Search for the cell housing the specified text and yield its [x, y] center coordinate. 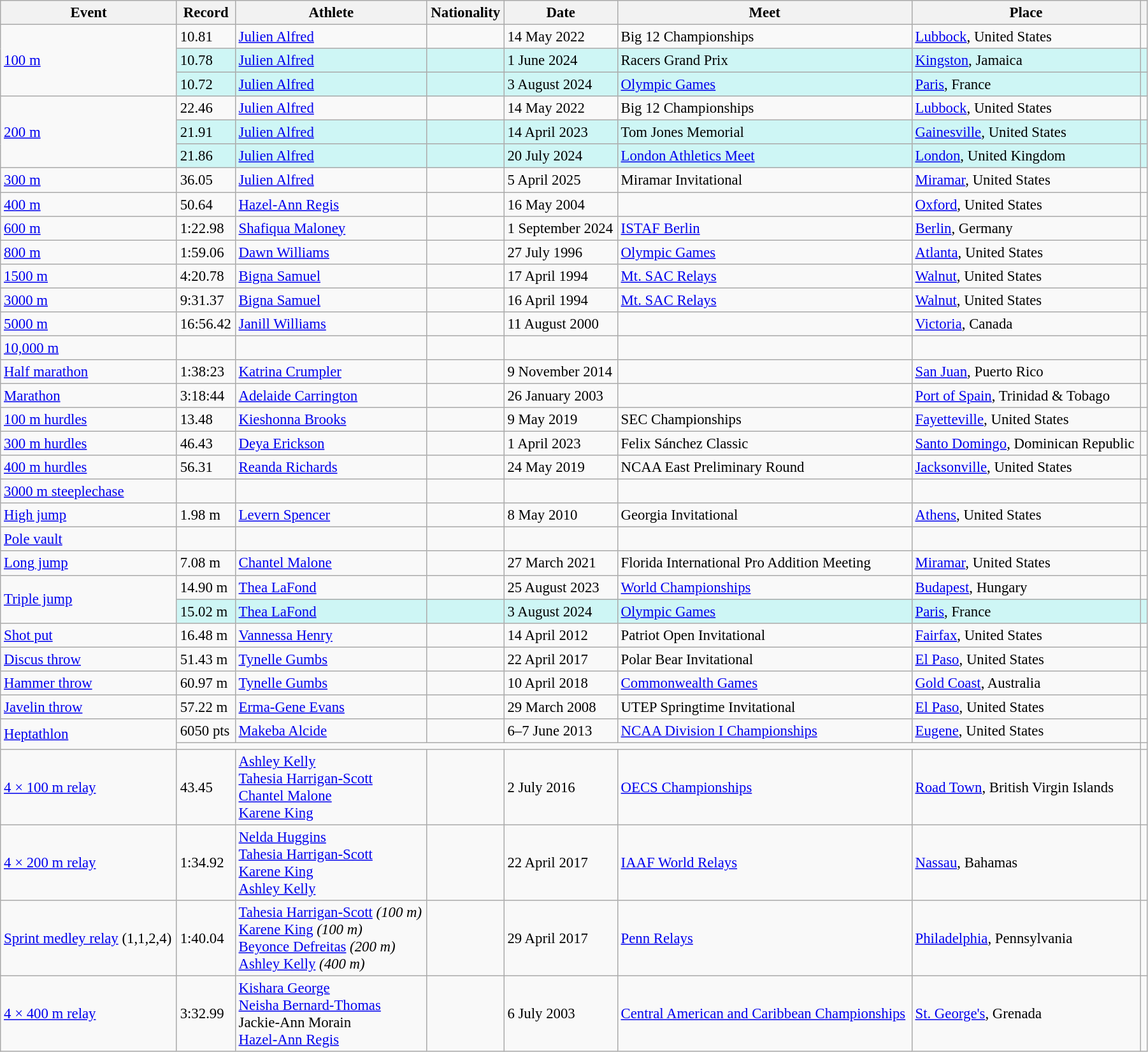
17 April 1994 [561, 276]
Marathon [89, 395]
Oxford, United States [1026, 204]
2 July 2016 [561, 787]
6 July 2003 [561, 1014]
11 August 2000 [561, 324]
15.02 m [206, 611]
1 April 2023 [561, 444]
26 January 2003 [561, 395]
Vannessa Henry [331, 635]
Adelaide Carrington [331, 395]
Fayetteville, United States [1026, 420]
ISTAF Berlin [764, 228]
Shafiqua Maloney [331, 228]
World Championships [764, 587]
1 June 2024 [561, 60]
8 May 2010 [561, 515]
NCAA East Preliminary Round [764, 467]
Janill Williams [331, 324]
St. George's, Grenada [1026, 1014]
SEC Championships [764, 420]
3000 m steeplechase [89, 492]
100 m [89, 61]
10.81 [206, 37]
25 August 2023 [561, 587]
4 × 400 m relay [89, 1014]
50.64 [206, 204]
400 m [89, 204]
Chantel Malone [331, 564]
3000 m [89, 300]
300 m hurdles [89, 444]
OECS Championships [764, 787]
Athlete [331, 13]
Meet [764, 13]
600 m [89, 228]
Hazel-Ann Regis [331, 204]
Felix Sánchez Classic [764, 444]
300 m [89, 180]
London Athletics Meet [764, 156]
16 May 2004 [561, 204]
60.97 m [206, 683]
Racers Grand Prix [764, 60]
43.45 [206, 787]
Dawn Williams [331, 252]
200 m [89, 132]
Half marathon [89, 372]
Philadelphia, Pennsylvania [1026, 939]
Tom Jones Memorial [764, 132]
Long jump [89, 564]
Port of Spain, Trinidad & Tobago [1026, 395]
1 September 2024 [561, 228]
57.22 m [206, 707]
Florida International Pro Addition Meeting [764, 564]
16 April 1994 [561, 300]
1.98 m [206, 515]
1:40.04 [206, 939]
22.46 [206, 108]
Place [1026, 13]
4 × 100 m relay [89, 787]
Budapest, Hungary [1026, 587]
1:38:23 [206, 372]
29 March 2008 [561, 707]
Deya Erickson [331, 444]
21.91 [206, 132]
IAAF World Relays [764, 864]
4 × 200 m relay [89, 864]
Heptathlon [89, 734]
Berlin, Germany [1026, 228]
1:22.98 [206, 228]
Road Town, British Virgin Islands [1026, 787]
51.43 m [206, 659]
Event [89, 13]
Erma-Gene Evans [331, 707]
Penn Relays [764, 939]
Kieshonna Brooks [331, 420]
High jump [89, 515]
London, United Kingdom [1026, 156]
36.05 [206, 180]
14 April 2023 [561, 132]
10.78 [206, 60]
46.43 [206, 444]
Miramar Invitational [764, 180]
5000 m [89, 324]
Record [206, 13]
Makeba Alcide [331, 731]
Fairfax, United States [1026, 635]
100 m hurdles [89, 420]
Sprint medley relay (1,1,2,4) [89, 939]
24 May 2019 [561, 467]
Tahesia Harrigan-Scott (100 m)Karene King (100 m)Beyonce Defreitas (200 m)Ashley Kelly (400 m) [331, 939]
6050 pts [206, 731]
9 May 2019 [561, 420]
Commonwealth Games [764, 683]
Eugene, United States [1026, 731]
NCAA Division I Championships [764, 731]
3:18:44 [206, 395]
10.72 [206, 85]
400 m hurdles [89, 467]
Triple jump [89, 599]
UTEP Springtime Invitational [764, 707]
Atlanta, United States [1026, 252]
1:34.92 [206, 864]
Ashley KellyTahesia Harrigan-ScottChantel MaloneKarene King [331, 787]
Jacksonville, United States [1026, 467]
6–7 June 2013 [561, 731]
3:32.99 [206, 1014]
Nassau, Bahamas [1026, 864]
14 April 2012 [561, 635]
Nationality [465, 13]
4:20.78 [206, 276]
800 m [89, 252]
1:59.06 [206, 252]
San Juan, Puerto Rico [1026, 372]
Georgia Invitational [764, 515]
Kishara GeorgeNeisha Bernard-ThomasJackie-Ann MorainHazel-Ann Regis [331, 1014]
16:56.42 [206, 324]
56.31 [206, 467]
10,000 m [89, 348]
Reanda Richards [331, 467]
10 April 2018 [561, 683]
Gainesville, United States [1026, 132]
Patriot Open Invitational [764, 635]
Date [561, 13]
Gold Coast, Australia [1026, 683]
Discus throw [89, 659]
Pole vault [89, 539]
Shot put [89, 635]
14.90 m [206, 587]
Levern Spencer [331, 515]
27 July 1996 [561, 252]
5 April 2025 [561, 180]
20 July 2024 [561, 156]
7.08 m [206, 564]
Polar Bear Invitational [764, 659]
16.48 m [206, 635]
1500 m [89, 276]
Javelin throw [89, 707]
Santo Domingo, Dominican Republic [1026, 444]
Kingston, Jamaica [1026, 60]
9 November 2014 [561, 372]
Hammer throw [89, 683]
13.48 [206, 420]
9:31.37 [206, 300]
Katrina Crumpler [331, 372]
Nelda HugginsTahesia Harrigan-ScottKarene KingAshley Kelly [331, 864]
Athens, United States [1026, 515]
27 March 2021 [561, 564]
Central American and Caribbean Championships [764, 1014]
21.86 [206, 156]
Victoria, Canada [1026, 324]
29 April 2017 [561, 939]
